From the cell containing the given text, extract its center point as [X, Y] coordinate. 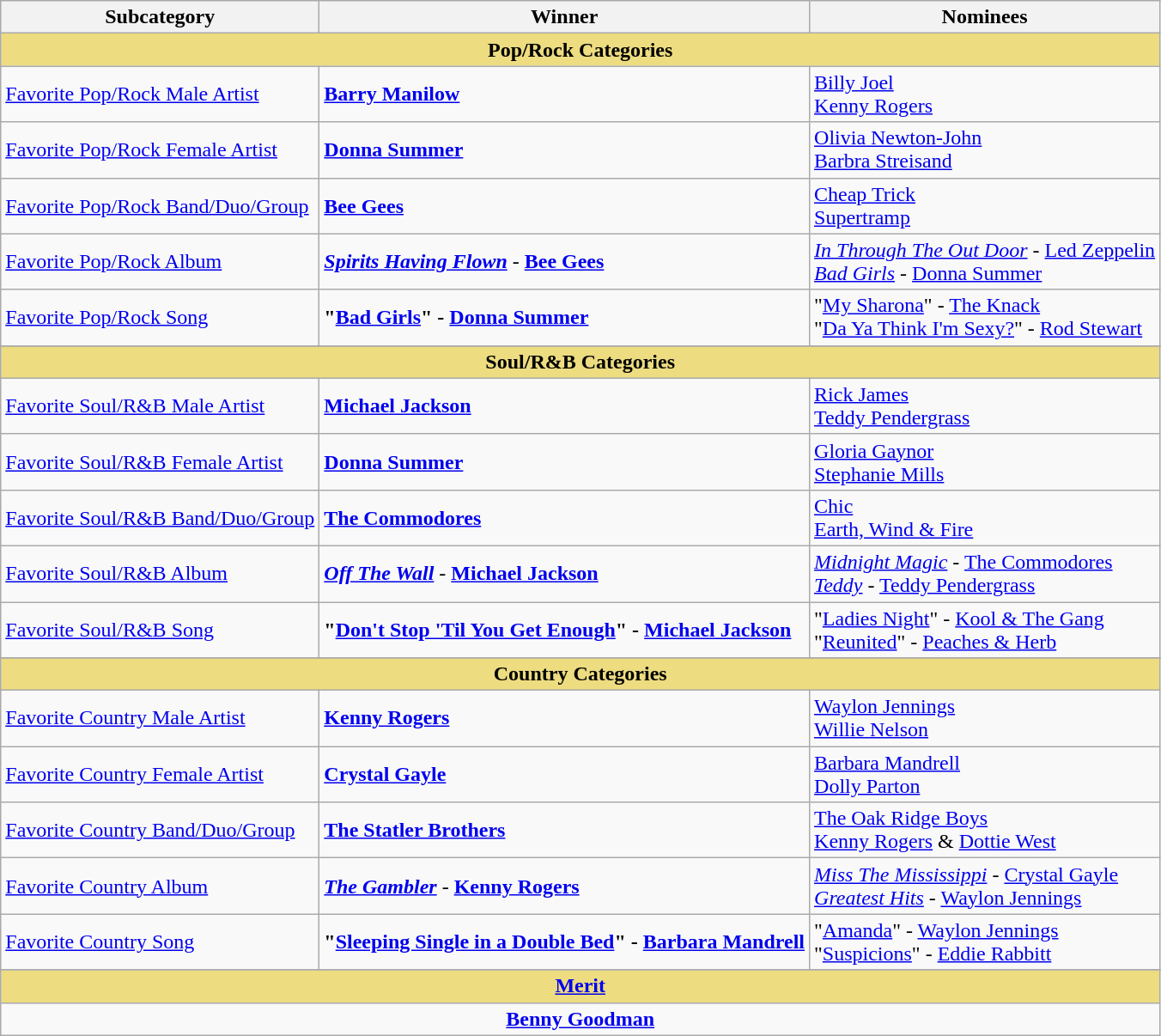
Favorite Soul/R&B Female Artist [160, 462]
"Bad Girls" - Donna Summer [565, 318]
Benny Goodman [580, 1019]
Waylon Jennings Willie Nelson [985, 718]
Kenny Rogers [565, 718]
Winner [565, 17]
Olivia Newton-John Barbra Streisand [985, 149]
Favorite Country Song [160, 942]
Favorite Country Female Artist [160, 775]
Favorite Soul/R&B Male Artist [160, 405]
Miss The Mississippi - Crystal Gayle Greatest Hits - Waylon Jennings [985, 887]
Barbara Mandrell Dolly Parton [985, 775]
Off The Wall - Michael Jackson [565, 574]
Favorite Pop/Rock Song [160, 318]
Barry Manilow [565, 94]
Favorite Pop/Rock Male Artist [160, 94]
The Gambler - Kenny Rogers [565, 887]
Pop/Rock Categories [580, 50]
Bee Gees [565, 206]
The Commodores [565, 517]
The Statler Brothers [565, 830]
Cheap Trick Supertramp [985, 206]
Crystal Gayle [565, 775]
"Sleeping Single in a Double Bed" - Barbara Mandrell [565, 942]
Favorite Pop/Rock Album [160, 261]
"My Sharona" - The Knack "Da Ya Think I'm Sexy?" - Rod Stewart [985, 318]
Favorite Country Band/Duo/Group [160, 830]
Favorite Pop/Rock Female Artist [160, 149]
Favorite Pop/Rock Band/Duo/Group [160, 206]
Favorite Country Album [160, 887]
Soul/R&B Categories [580, 362]
Billy Joel Kenny Rogers [985, 94]
Chic Earth, Wind & Fire [985, 517]
Nominees [985, 17]
Spirits Having Flown - Bee Gees [565, 261]
Gloria Gaynor Stephanie Mills [985, 462]
"Amanda" - Waylon Jennings "Suspicions" - Eddie Rabbitt [985, 942]
The Oak Ridge Boys Kenny Rogers & Dottie West [985, 830]
Favorite Soul/R&B Album [160, 574]
Country Categories [580, 674]
"Ladies Night" - Kool & The Gang "Reunited" - Peaches & Herb [985, 629]
"Don't Stop 'Til You Get Enough" - Michael Jackson [565, 629]
Favorite Country Male Artist [160, 718]
Merit [580, 986]
Favorite Soul/R&B Song [160, 629]
Midnight Magic - The Commodores Teddy - Teddy Pendergrass [985, 574]
Rick James Teddy Pendergrass [985, 405]
Michael Jackson [565, 405]
In Through The Out Door - Led Zeppelin Bad Girls - Donna Summer [985, 261]
Favorite Soul/R&B Band/Duo/Group [160, 517]
Subcategory [160, 17]
